Locate the cell with the specified text and output its (x, y) center coordinate. 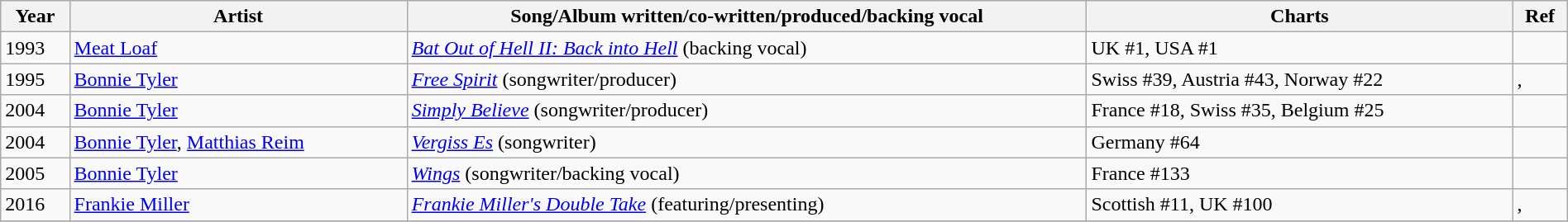
Vergiss Es (songwriter) (747, 142)
Ref (1540, 17)
1995 (35, 79)
Artist (238, 17)
Bat Out of Hell II: Back into Hell (backing vocal) (747, 48)
Simply Believe (songwriter/producer) (747, 111)
Scottish #11, UK #100 (1300, 205)
Year (35, 17)
Wings (songwriter/backing vocal) (747, 173)
Charts (1300, 17)
Bonnie Tyler, Matthias Reim (238, 142)
Free Spirit (songwriter/producer) (747, 79)
Frankie Miller (238, 205)
Meat Loaf (238, 48)
1993 (35, 48)
Frankie Miller's Double Take (featuring/presenting) (747, 205)
France #133 (1300, 173)
UK #1, USA #1 (1300, 48)
Song/Album written/co-written/produced/backing vocal (747, 17)
Germany #64 (1300, 142)
Swiss #39, Austria #43, Norway #22 (1300, 79)
France #18, Swiss #35, Belgium #25 (1300, 111)
2016 (35, 205)
2005 (35, 173)
